Scan for the cell matching the given text and deliver its [x, y] coordinate at center. 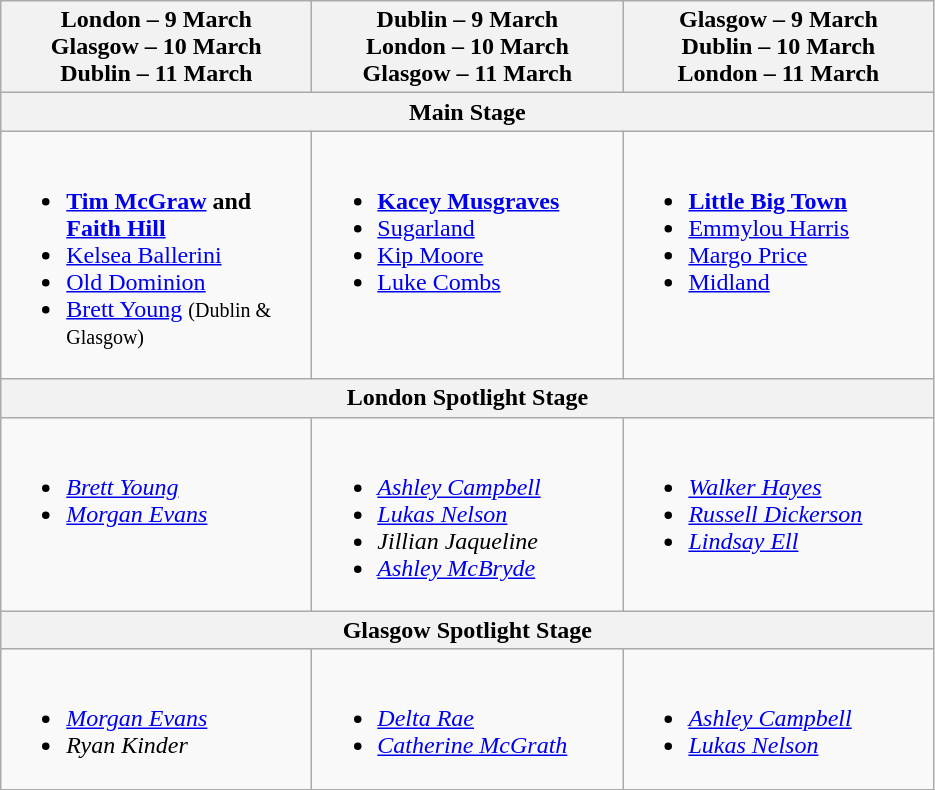
Glasgow Spotlight Stage [468, 630]
Tim McGraw and Faith HillKelsea BalleriniOld DominionBrett Young (Dublin & Glasgow) [156, 255]
Brett YoungMorgan Evans [156, 514]
Dublin – 9 MarchLondon – 10 MarchGlasgow – 11 March [468, 47]
Ashley CampbellLukas Nelson [778, 719]
Glasgow – 9 MarchDublin – 10 MarchLondon – 11 March [778, 47]
Kacey MusgravesSugarlandKip MooreLuke Combs [468, 255]
Delta RaeCatherine McGrath [468, 719]
London Spotlight Stage [468, 398]
Little Big TownEmmylou HarrisMargo PriceMidland [778, 255]
Main Stage [468, 112]
London – 9 MarchGlasgow – 10 MarchDublin – 11 March [156, 47]
Ashley CampbellLukas NelsonJillian JaquelineAshley McBryde [468, 514]
Morgan EvansRyan Kinder [156, 719]
Walker HayesRussell DickersonLindsay Ell [778, 514]
